Provide the [X, Y] coordinate of the cell's center where the given text is located.  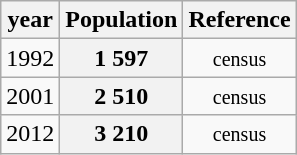
1992 [30, 58]
2001 [30, 96]
Reference [240, 20]
3 210 [122, 134]
Population [122, 20]
year [30, 20]
2 510 [122, 96]
1 597 [122, 58]
2012 [30, 134]
